Capture the cell that displays the provided text and extract its (X, Y) central coordinate. 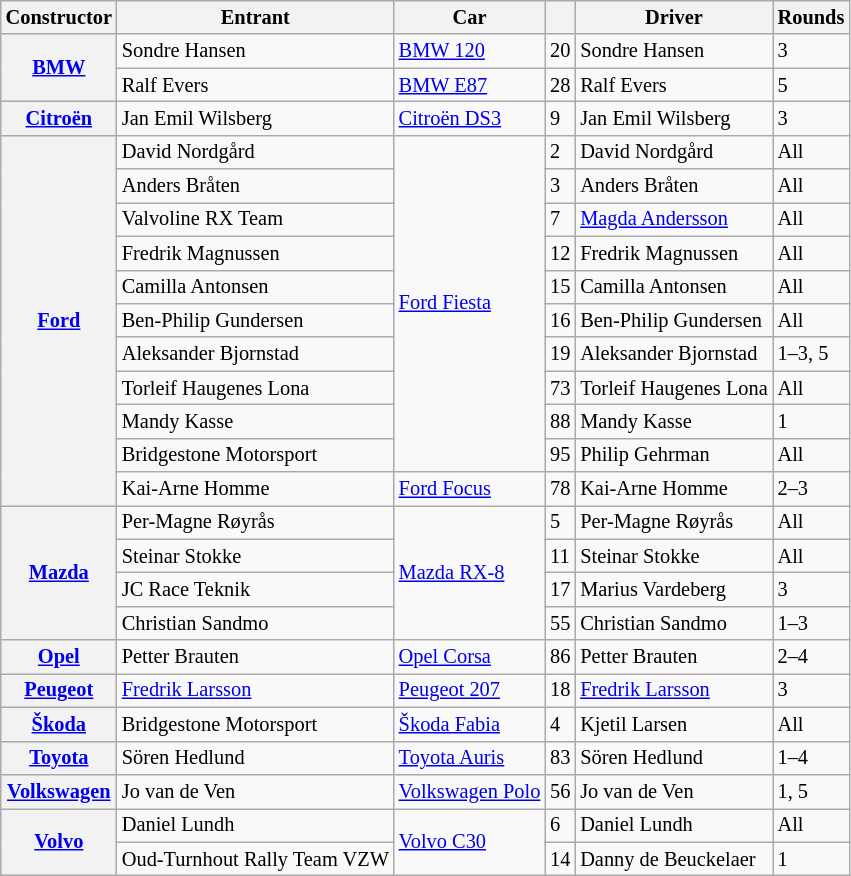
Car (470, 17)
56 (560, 791)
Danny de Beuckelaer (674, 859)
17 (560, 589)
Marius Vardeberg (674, 589)
Citroën (59, 118)
Driver (674, 17)
Magda Andersson (674, 219)
Peugeot (59, 690)
Volkswagen Polo (470, 791)
19 (560, 354)
Škoda Fabia (470, 724)
20 (560, 51)
1–4 (812, 758)
BMW E87 (470, 85)
86 (560, 657)
1–3, 5 (812, 354)
55 (560, 623)
7 (560, 219)
Valvoline RX Team (256, 219)
16 (560, 320)
Toyota (59, 758)
1–3 (812, 623)
Volvo (59, 842)
12 (560, 253)
JC Race Teknik (256, 589)
28 (560, 85)
BMW (59, 68)
83 (560, 758)
Oud-Turnhout Rally Team VZW (256, 859)
11 (560, 556)
18 (560, 690)
Opel (59, 657)
15 (560, 287)
Ford Fiesta (470, 304)
Kjetil Larsen (674, 724)
14 (560, 859)
Citroën DS3 (470, 118)
Škoda (59, 724)
1, 5 (812, 791)
78 (560, 489)
Philip Gehrman (674, 455)
9 (560, 118)
Volvo C30 (470, 842)
Ford Focus (470, 489)
4 (560, 724)
73 (560, 388)
Volkswagen (59, 791)
BMW 120 (470, 51)
Mazda RX-8 (470, 572)
Ford (59, 320)
88 (560, 421)
2–3 (812, 489)
95 (560, 455)
2–4 (812, 657)
6 (560, 825)
2 (560, 152)
Mazda (59, 572)
Toyota Auris (470, 758)
Entrant (256, 17)
Peugeot 207 (470, 690)
Rounds (812, 17)
Opel Corsa (470, 657)
Constructor (59, 17)
